Detect which cell encompasses the target text, then output its (X, Y) center coordinate. 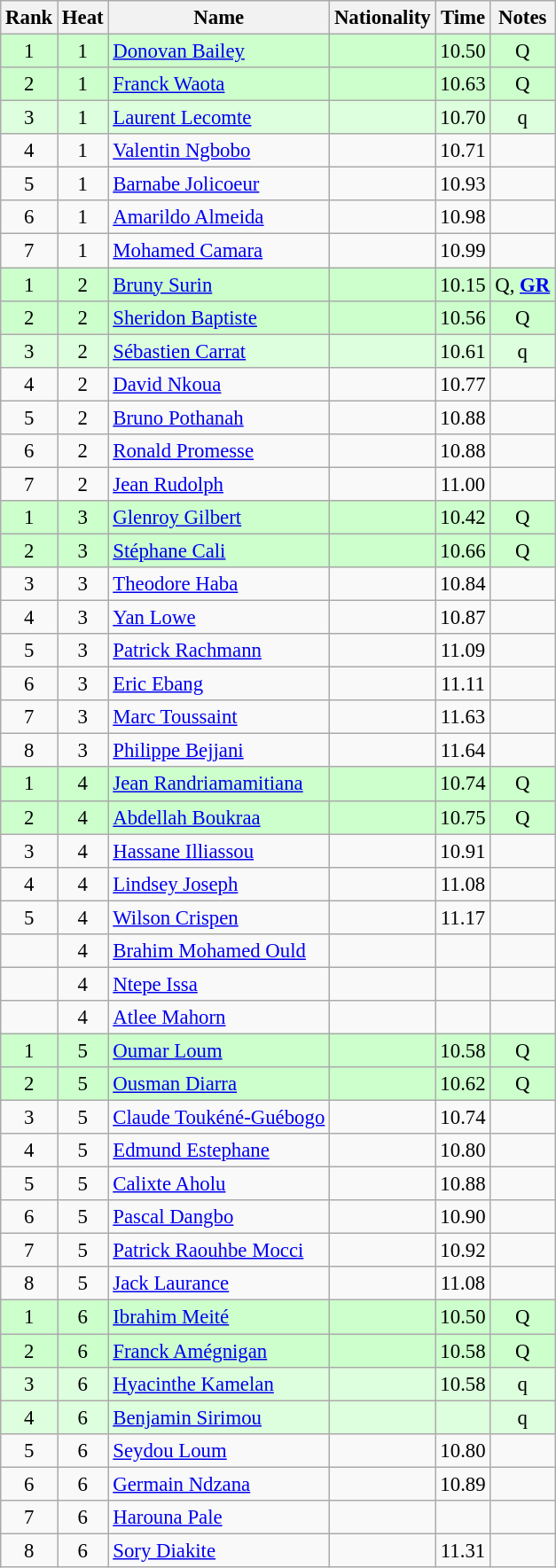
10.99 (463, 251)
Claude Toukéné-Guébogo (219, 1118)
Laurent Lecomte (219, 118)
11.00 (463, 484)
Franck Waota (219, 84)
Benjamin Sirimou (219, 1417)
Sébastien Carrat (219, 351)
10.93 (463, 184)
Notes (523, 18)
10.87 (463, 618)
Name (219, 18)
Glenroy Gilbert (219, 518)
Brahim Mohamed Ould (219, 951)
Atlee Mahorn (219, 1018)
10.89 (463, 1484)
Theodore Haba (219, 584)
Rank (29, 18)
10.70 (463, 118)
10.84 (463, 584)
David Nkoua (219, 384)
Germain Ndzana (219, 1484)
Edmund Estephane (219, 1151)
10.91 (463, 851)
Hassane Illiassou (219, 851)
10.92 (463, 1251)
10.63 (463, 84)
Franck Amégnigan (219, 1351)
Bruno Pothanah (219, 417)
10.75 (463, 817)
Hyacinthe Kamelan (219, 1384)
10.90 (463, 1217)
10.42 (463, 518)
Ousman Diarra (219, 1084)
10.15 (463, 285)
Heat (83, 18)
10.66 (463, 550)
10.62 (463, 1084)
Ronald Promesse (219, 451)
Donovan Bailey (219, 51)
Wilson Crispen (219, 917)
Oumar Loum (219, 1050)
11.17 (463, 917)
Bruny Surin (219, 285)
Eric Ebang (219, 684)
Pascal Dangbo (219, 1217)
Lindsey Joseph (219, 884)
Sory Diakite (219, 1550)
Abdellah Boukraa (219, 817)
11.11 (463, 684)
Sheridon Baptiste (219, 317)
Nationality (383, 18)
11.09 (463, 651)
Seydou Loum (219, 1450)
10.61 (463, 351)
Ntepe Issa (219, 984)
11.64 (463, 751)
Patrick Raouhbe Mocci (219, 1251)
Time (463, 18)
Jean Randriamamitiana (219, 784)
10.56 (463, 317)
Barnabe Jolicoeur (219, 184)
Patrick Rachmann (219, 651)
Valentin Ngbobo (219, 151)
Philippe Bejjani (219, 751)
10.71 (463, 151)
Marc Toussaint (219, 717)
Amarildo Almeida (219, 217)
Harouna Pale (219, 1517)
Q, GR (523, 285)
Jean Rudolph (219, 484)
11.31 (463, 1550)
Jack Laurance (219, 1284)
11.63 (463, 717)
Ibrahim Meité (219, 1317)
10.77 (463, 384)
Stéphane Cali (219, 550)
Calixte Aholu (219, 1184)
Yan Lowe (219, 618)
Mohamed Camara (219, 251)
10.98 (463, 217)
